For the text-containing cell, return its midpoint in [x, y] coordinate format. 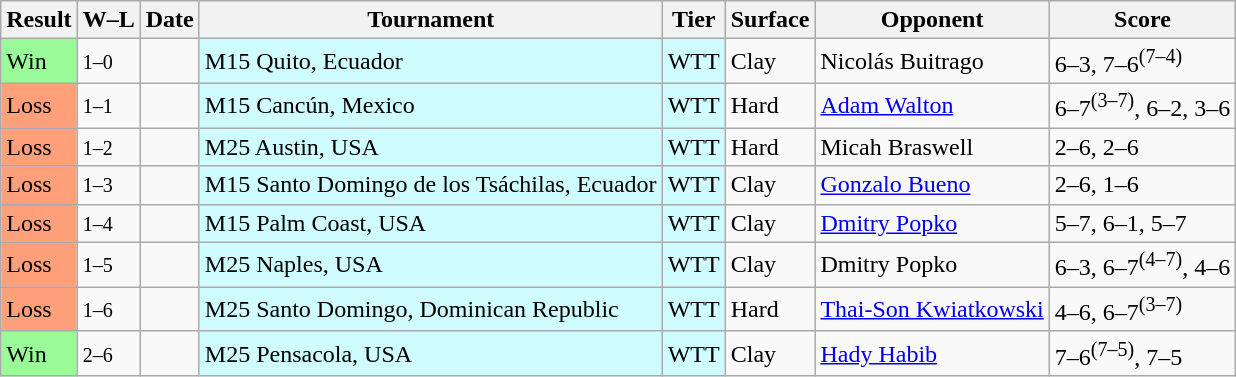
6–3, 6–7(4–7), 4–6 [1142, 264]
2–6, 2–6 [1142, 147]
Opponent [932, 20]
Gonzalo Bueno [932, 185]
1–3 [108, 185]
Tier [694, 20]
Adam Walton [932, 106]
6–3, 7–6(7–4) [1142, 62]
Date [170, 20]
4–6, 6–7(3–7) [1142, 310]
M25 Naples, USA [430, 264]
2–6 [108, 354]
1–2 [108, 147]
M15 Cancún, Mexico [430, 106]
1–5 [108, 264]
1–1 [108, 106]
M15 Palm Coast, USA [430, 223]
Surface [770, 20]
6–7(3–7), 6–2, 3–6 [1142, 106]
M25 Pensacola, USA [430, 354]
Tournament [430, 20]
Hady Habib [932, 354]
Score [1142, 20]
W–L [108, 20]
Nicolás Buitrago [932, 62]
2–6, 1–6 [1142, 185]
Result [39, 20]
M15 Quito, Ecuador [430, 62]
5–7, 6–1, 5–7 [1142, 223]
M15 Santo Domingo de los Tsáchilas, Ecuador [430, 185]
M25 Santo Domingo, Dominican Republic [430, 310]
1–0 [108, 62]
7–6(7–5), 7–5 [1142, 354]
1–6 [108, 310]
Thai-Son Kwiatkowski [932, 310]
M25 Austin, USA [430, 147]
Micah Braswell [932, 147]
1–4 [108, 223]
